Pinpoint the cell where the given text exists, returning its (X, Y) midpoint coordinate. 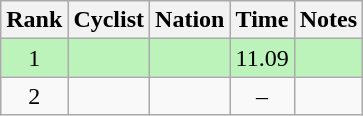
Notes (328, 20)
2 (34, 96)
1 (34, 58)
Nation (190, 20)
Time (262, 20)
Rank (34, 20)
11.09 (262, 58)
– (262, 96)
Cyclist (109, 20)
